Capture the cell that displays the provided text and extract its (X, Y) central coordinate. 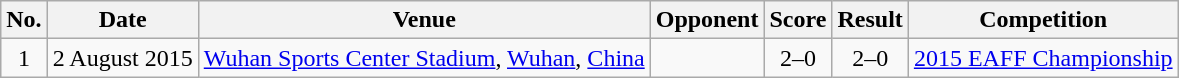
Competition (1043, 20)
Result (870, 20)
Date (122, 20)
1 (24, 58)
No. (24, 20)
Score (798, 20)
2 August 2015 (122, 58)
Venue (424, 20)
Wuhan Sports Center Stadium, Wuhan, China (424, 58)
2015 EAFF Championship (1043, 58)
Opponent (707, 20)
